Return the (x, y) coordinate for the center point of the cell that contains the specified text.  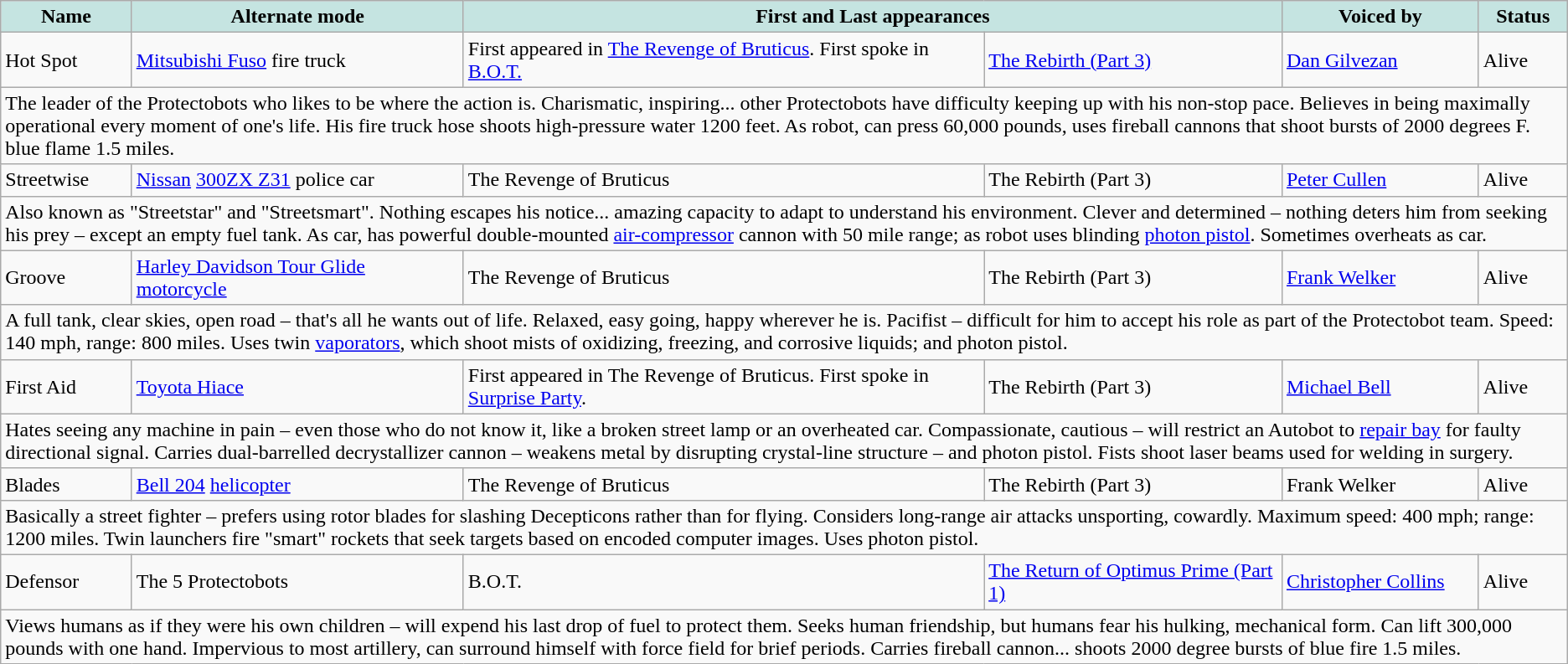
First appeared in The Revenge of Bruticus. First spoke in Surprise Party. (724, 387)
First Aid (66, 387)
Peter Cullen (1380, 180)
Groove (66, 278)
Harley Davidson Tour Glide motorcycle (297, 278)
Alternate mode (297, 17)
Blades (66, 484)
Bell 204 helicopter (297, 484)
B.O.T. (724, 581)
Name (66, 17)
The 5 Protectobots (297, 581)
Streetwise (66, 180)
Hot Spot (66, 60)
Christopher Collins (1380, 581)
Voiced by (1380, 17)
Toyota Hiace (297, 387)
Defensor (66, 581)
Status (1523, 17)
First appeared in The Revenge of Bruticus. First spoke in B.O.T. (724, 60)
The Return of Optimus Prime (Part 1) (1133, 581)
Nissan 300ZX Z31 police car (297, 180)
First and Last appearances (873, 17)
Mitsubishi Fuso fire truck (297, 60)
Michael Bell (1380, 387)
Dan Gilvezan (1380, 60)
